Return [X, Y] of the center of cell containing provided text 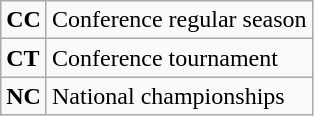
Conference tournament [179, 58]
CC [24, 20]
National championships [179, 96]
NC [24, 96]
Conference regular season [179, 20]
CT [24, 58]
